From the cell containing the given text, extract its center point as [X, Y] coordinate. 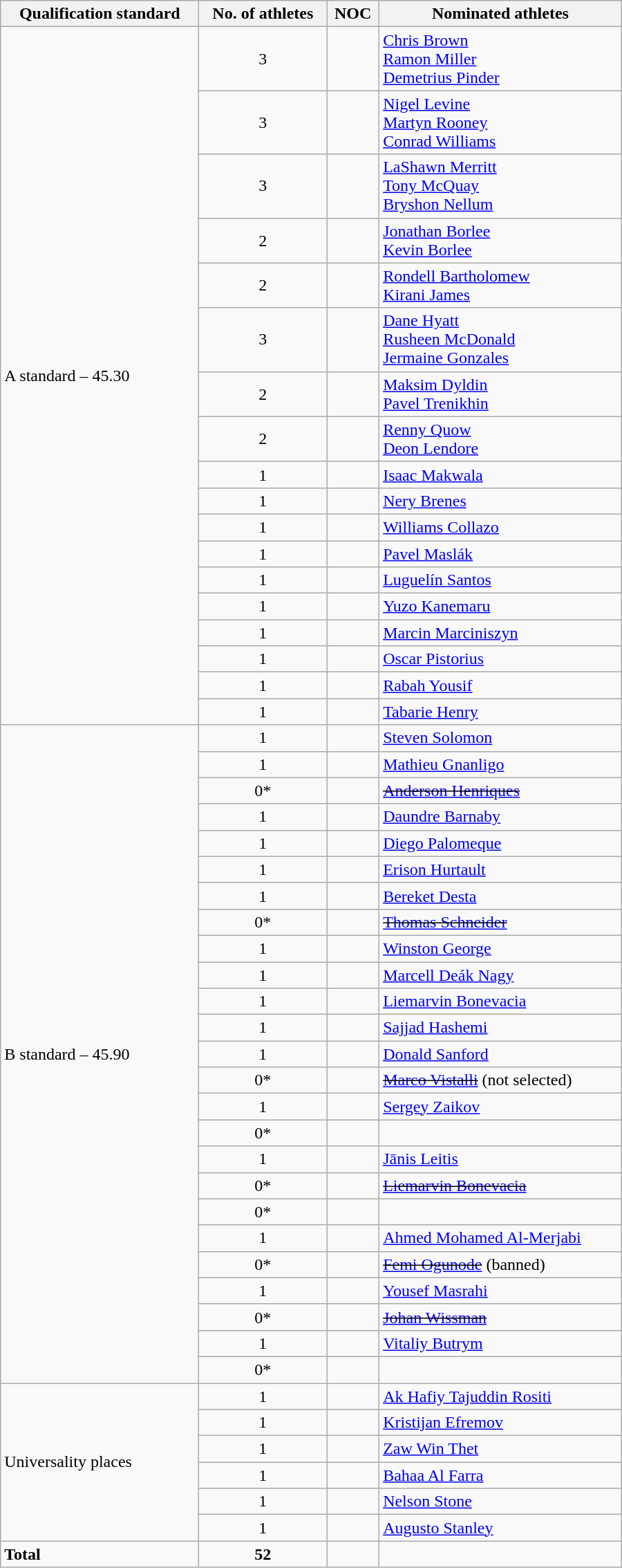
Johan Wissman [500, 1317]
Diego Palomeque [500, 843]
Yousef Masrahi [500, 1291]
NOC [353, 14]
Zaw Win Thet [500, 1449]
Vitaliy Butrym [500, 1343]
A standard – 45.30 [100, 376]
Ak Hafiy Tajuddin Rositi [500, 1396]
Erison Hurtault [500, 869]
Bahaa Al Farra [500, 1475]
Bereket Desta [500, 896]
Daundre Barnaby [500, 817]
Anderson Henriques [500, 791]
Pavel Maslák [500, 554]
Jonathan BorleeKevin Borlee [500, 241]
Nominated athletes [500, 14]
Oscar Pistorius [500, 659]
Rabah Yousif [500, 685]
Marco Vistalli (not selected) [500, 1080]
Marcell Deák Nagy [500, 975]
Luguelín Santos [500, 580]
Mathieu Gnanligo [500, 764]
Steven Solomon [500, 738]
Total [100, 1554]
Jānis Leitis [500, 1159]
Kristijan Efremov [500, 1423]
Augusto Stanley [500, 1528]
Thomas Schneider [500, 922]
Williams Collazo [500, 527]
Nigel LevineMartyn RooneyConrad Williams [500, 122]
Nelson Stone [500, 1502]
52 [263, 1554]
Maksim DyldinPavel Trenikhin [500, 394]
Ahmed Mohamed Al-Merjabi [500, 1238]
Sergey Zaikov [500, 1107]
B standard – 45.90 [100, 1054]
Femi Ogunode (banned) [500, 1264]
Winston George [500, 948]
Rondell BartholomewKirani James [500, 285]
Sajjad Hashemi [500, 1028]
Tabarie Henry [500, 712]
Chris BrownRamon MillerDemetrius Pinder [500, 59]
Nery Brenes [500, 501]
Universality places [100, 1462]
Donald Sanford [500, 1054]
LaShawn Merritt Tony McQuay Bryshon Nellum [500, 186]
Qualification standard [100, 14]
Renny QuowDeon Lendore [500, 439]
Yuzo Kanemaru [500, 607]
Marcin Marciniszyn [500, 633]
Dane Hyatt Rusheen McDonald Jermaine Gonzales [500, 340]
Isaac Makwala [500, 474]
No. of athletes [263, 14]
